Capture the cell that displays the provided text and extract its [X, Y] central coordinate. 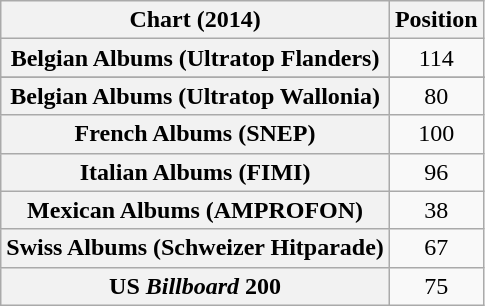
French Albums (SNEP) [196, 134]
67 [436, 248]
96 [436, 172]
Belgian Albums (Ultratop Wallonia) [196, 96]
Mexican Albums (AMPROFON) [196, 210]
75 [436, 286]
100 [436, 134]
US Billboard 200 [196, 286]
38 [436, 210]
Swiss Albums (Schweizer Hitparade) [196, 248]
Position [436, 20]
Belgian Albums (Ultratop Flanders) [196, 58]
Chart (2014) [196, 20]
114 [436, 58]
80 [436, 96]
Italian Albums (FIMI) [196, 172]
